Provide the (X, Y) coordinate of the cell's center where the given text is located.  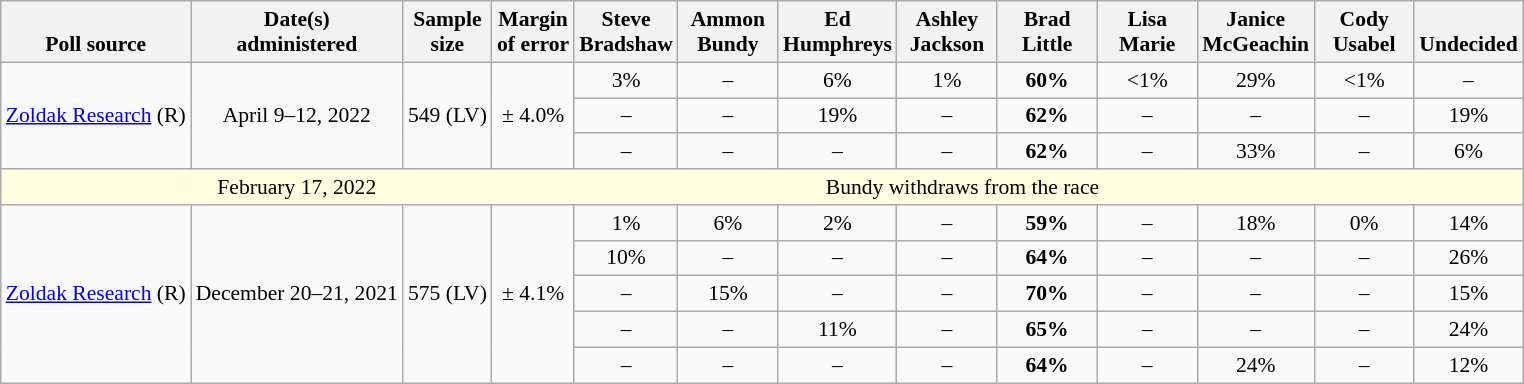
LisaMarie (1147, 32)
29% (1256, 80)
549 (LV) (448, 116)
Samplesize (448, 32)
Bundy withdraws from the race (963, 187)
33% (1256, 152)
70% (1047, 294)
February 17, 2022 (297, 187)
AshleyJackson (947, 32)
December 20–21, 2021 (297, 294)
2% (838, 223)
60% (1047, 80)
Poll source (96, 32)
EdHumphreys (838, 32)
BradLittle (1047, 32)
3% (626, 80)
CodyUsabel (1364, 32)
14% (1468, 223)
JaniceMcGeachin (1256, 32)
26% (1468, 258)
65% (1047, 330)
April 9–12, 2022 (297, 116)
575 (LV) (448, 294)
± 4.0% (533, 116)
12% (1468, 365)
59% (1047, 223)
± 4.1% (533, 294)
Date(s)administered (297, 32)
Marginof error (533, 32)
11% (838, 330)
10% (626, 258)
AmmonBundy (728, 32)
0% (1364, 223)
Undecided (1468, 32)
18% (1256, 223)
SteveBradshaw (626, 32)
